Pinpoint the cell where the given text exists, returning its (X, Y) midpoint coordinate. 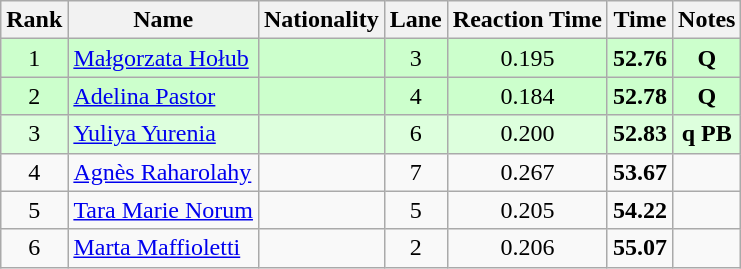
53.67 (640, 172)
Reaction Time (527, 20)
Notes (707, 20)
Lane (416, 20)
Małgorzata Hołub (164, 58)
52.76 (640, 58)
55.07 (640, 248)
Time (640, 20)
Adelina Pastor (164, 96)
Rank (34, 20)
1 (34, 58)
Name (164, 20)
Tara Marie Norum (164, 210)
Nationality (321, 20)
Marta Maffioletti (164, 248)
52.83 (640, 134)
Yuliya Yurenia (164, 134)
0.205 (527, 210)
54.22 (640, 210)
0.267 (527, 172)
7 (416, 172)
52.78 (640, 96)
q PB (707, 134)
0.200 (527, 134)
0.206 (527, 248)
Agnès Raharolahy (164, 172)
0.195 (527, 58)
0.184 (527, 96)
